Locate the cell with the specified text and output its [x, y] center coordinate. 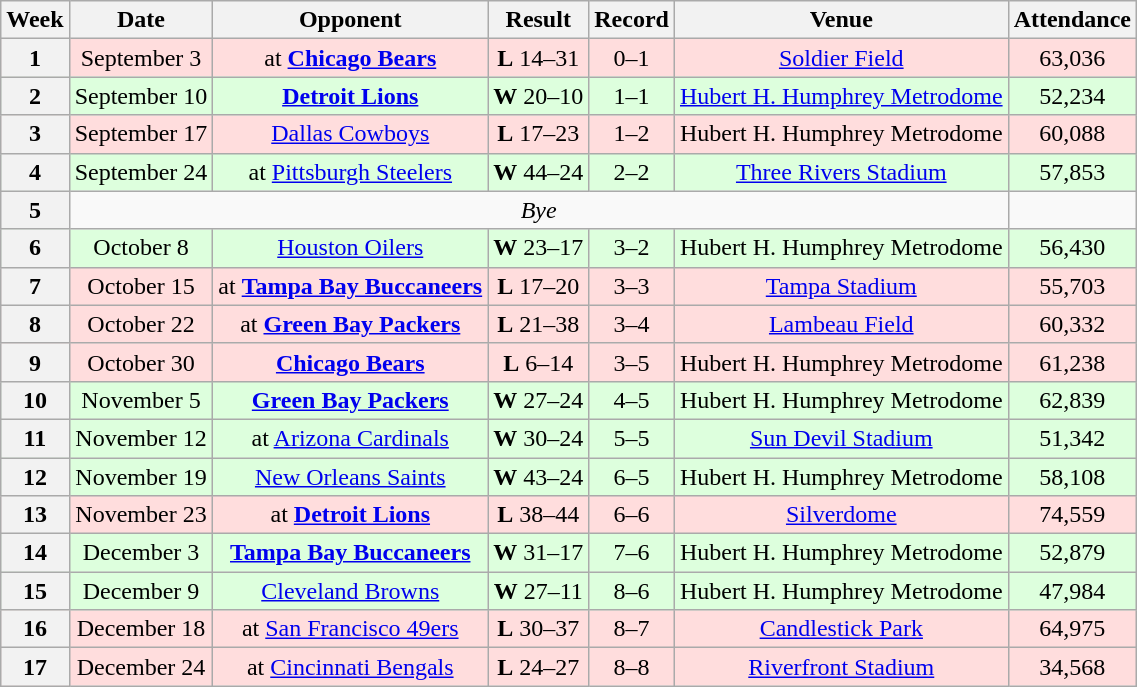
December 3 [141, 553]
Bye [538, 210]
W 43–24 [538, 477]
October 30 [141, 362]
62,839 [1072, 400]
December 18 [141, 629]
56,430 [1072, 248]
Opponent [350, 20]
Record [632, 20]
10 [35, 400]
at San Francisco 49ers [350, 629]
8 [35, 324]
0–1 [632, 58]
L 21–38 [538, 324]
2–2 [632, 172]
34,568 [1072, 667]
7 [35, 286]
61,238 [1072, 362]
Date [141, 20]
Tampa Stadium [841, 286]
63,036 [1072, 58]
November 19 [141, 477]
Chicago Bears [350, 362]
Attendance [1072, 20]
11 [35, 438]
5 [35, 210]
W 31–17 [538, 553]
60,088 [1072, 134]
W 27–24 [538, 400]
Venue [841, 20]
Houston Oilers [350, 248]
September 17 [141, 134]
November 12 [141, 438]
October 15 [141, 286]
3–3 [632, 286]
December 9 [141, 591]
December 24 [141, 667]
52,879 [1072, 553]
47,984 [1072, 591]
L 14–31 [538, 58]
W 23–17 [538, 248]
52,234 [1072, 96]
Candlestick Park [841, 629]
L 24–27 [538, 667]
W 27–11 [538, 591]
at Detroit Lions [350, 515]
W 30–24 [538, 438]
Tampa Bay Buccaneers [350, 553]
4 [35, 172]
at Green Bay Packers [350, 324]
3–2 [632, 248]
6–6 [632, 515]
at Tampa Bay Buccaneers [350, 286]
L 38–44 [538, 515]
60,332 [1072, 324]
15 [35, 591]
September 3 [141, 58]
September 10 [141, 96]
2 [35, 96]
9 [35, 362]
7–6 [632, 553]
L 17–20 [538, 286]
October 8 [141, 248]
November 5 [141, 400]
4–5 [632, 400]
L 30–37 [538, 629]
12 [35, 477]
55,703 [1072, 286]
51,342 [1072, 438]
L 6–14 [538, 362]
Week [35, 20]
3–4 [632, 324]
3–5 [632, 362]
November 23 [141, 515]
16 [35, 629]
1–1 [632, 96]
at Cincinnati Bengals [350, 667]
at Pittsburgh Steelers [350, 172]
Cleveland Browns [350, 591]
8–6 [632, 591]
5–5 [632, 438]
Green Bay Packers [350, 400]
57,853 [1072, 172]
L 17–23 [538, 134]
October 22 [141, 324]
September 24 [141, 172]
74,559 [1072, 515]
1 [35, 58]
Sun Devil Stadium [841, 438]
58,108 [1072, 477]
Silverdome [841, 515]
Riverfront Stadium [841, 667]
13 [35, 515]
17 [35, 667]
Lambeau Field [841, 324]
W 44–24 [538, 172]
3 [35, 134]
6–5 [632, 477]
W 20–10 [538, 96]
Dallas Cowboys [350, 134]
64,975 [1072, 629]
at Arizona Cardinals [350, 438]
New Orleans Saints [350, 477]
8–7 [632, 629]
Result [538, 20]
14 [35, 553]
8–8 [632, 667]
Soldier Field [841, 58]
6 [35, 248]
1–2 [632, 134]
at Chicago Bears [350, 58]
Three Rivers Stadium [841, 172]
Detroit Lions [350, 96]
